From the cell containing the given text, extract its center point as (X, Y) coordinate. 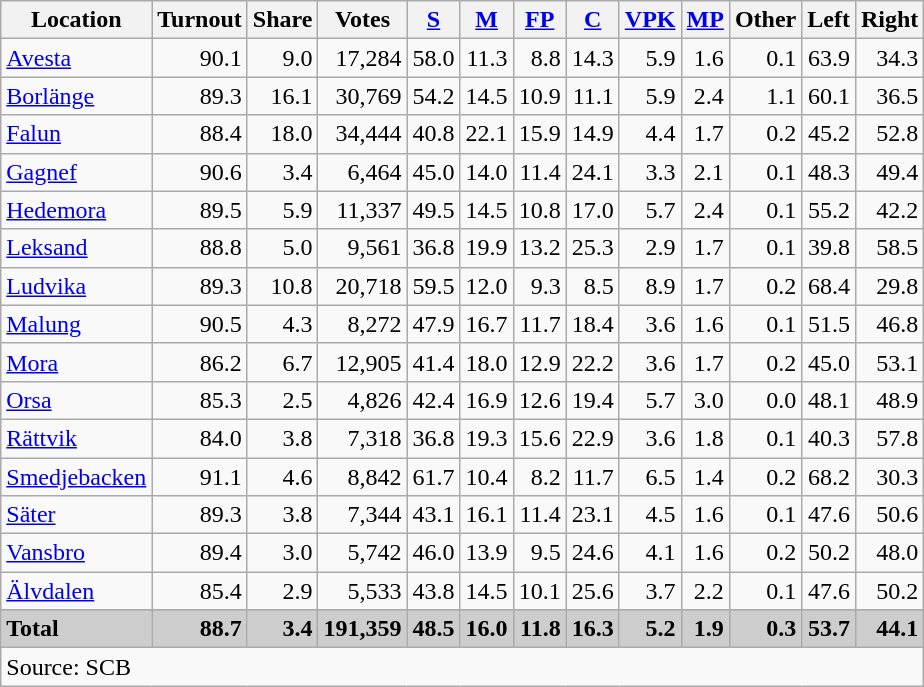
30.3 (889, 477)
15.6 (540, 438)
12.9 (540, 362)
8.2 (540, 477)
30,769 (362, 96)
0.3 (765, 629)
68.2 (829, 477)
8,842 (362, 477)
13.2 (540, 248)
VPK (650, 20)
46.8 (889, 324)
17,284 (362, 58)
5,742 (362, 553)
10.9 (540, 96)
16.3 (592, 629)
89.4 (200, 553)
90.6 (200, 172)
48.5 (434, 629)
1.4 (705, 477)
4.6 (282, 477)
Other (765, 20)
61.7 (434, 477)
Malung (76, 324)
16.0 (486, 629)
43.8 (434, 591)
43.1 (434, 515)
Location (76, 20)
10.1 (540, 591)
46.0 (434, 553)
49.5 (434, 210)
36.5 (889, 96)
54.2 (434, 96)
48.1 (829, 400)
4,826 (362, 400)
42.4 (434, 400)
Avesta (76, 58)
4.3 (282, 324)
2.2 (705, 591)
Rättvik (76, 438)
8.5 (592, 286)
48.0 (889, 553)
2.5 (282, 400)
0.0 (765, 400)
9.5 (540, 553)
M (486, 20)
4.1 (650, 553)
5,533 (362, 591)
49.4 (889, 172)
55.2 (829, 210)
52.8 (889, 134)
11.8 (540, 629)
Vansbro (76, 553)
Mora (76, 362)
14.3 (592, 58)
Right (889, 20)
Ludvika (76, 286)
41.4 (434, 362)
13.9 (486, 553)
Falun (76, 134)
4.4 (650, 134)
12.6 (540, 400)
Gagnef (76, 172)
1.8 (705, 438)
8.9 (650, 286)
C (592, 20)
1.1 (765, 96)
47.9 (434, 324)
14.9 (592, 134)
40.8 (434, 134)
1.9 (705, 629)
60.1 (829, 96)
11,337 (362, 210)
20,718 (362, 286)
48.3 (829, 172)
34.3 (889, 58)
40.3 (829, 438)
14.0 (486, 172)
S (434, 20)
8,272 (362, 324)
15.9 (540, 134)
57.8 (889, 438)
90.1 (200, 58)
Leksand (76, 248)
Turnout (200, 20)
10.4 (486, 477)
12.0 (486, 286)
16.9 (486, 400)
48.9 (889, 400)
6.7 (282, 362)
51.5 (829, 324)
Orsa (76, 400)
22.9 (592, 438)
7,318 (362, 438)
88.7 (200, 629)
88.8 (200, 248)
50.6 (889, 515)
8.8 (540, 58)
53.1 (889, 362)
63.9 (829, 58)
23.1 (592, 515)
9,561 (362, 248)
18.4 (592, 324)
6.5 (650, 477)
86.2 (200, 362)
3.3 (650, 172)
84.0 (200, 438)
58.0 (434, 58)
3.7 (650, 591)
39.8 (829, 248)
24.1 (592, 172)
11.3 (486, 58)
9.3 (540, 286)
85.4 (200, 591)
24.6 (592, 553)
29.8 (889, 286)
Hedemora (76, 210)
91.1 (200, 477)
68.4 (829, 286)
22.2 (592, 362)
59.5 (434, 286)
17.0 (592, 210)
19.4 (592, 400)
5.0 (282, 248)
89.5 (200, 210)
6,464 (362, 172)
25.3 (592, 248)
25.6 (592, 591)
12,905 (362, 362)
2.1 (705, 172)
Votes (362, 20)
19.9 (486, 248)
191,359 (362, 629)
34,444 (362, 134)
11.1 (592, 96)
Share (282, 20)
9.0 (282, 58)
90.5 (200, 324)
44.1 (889, 629)
Borlänge (76, 96)
42.2 (889, 210)
85.3 (200, 400)
7,344 (362, 515)
Smedjebacken (76, 477)
45.2 (829, 134)
4.5 (650, 515)
58.5 (889, 248)
Source: SCB (462, 667)
5.2 (650, 629)
Left (829, 20)
FP (540, 20)
MP (705, 20)
19.3 (486, 438)
Älvdalen (76, 591)
Total (76, 629)
22.1 (486, 134)
16.7 (486, 324)
88.4 (200, 134)
Säter (76, 515)
53.7 (829, 629)
